Return (x, y) of the center of cell containing provided text 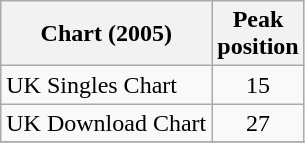
27 (258, 123)
Peakposition (258, 34)
15 (258, 85)
UK Download Chart (106, 123)
Chart (2005) (106, 34)
UK Singles Chart (106, 85)
